For the text-containing cell, return its midpoint in (X, Y) coordinate format. 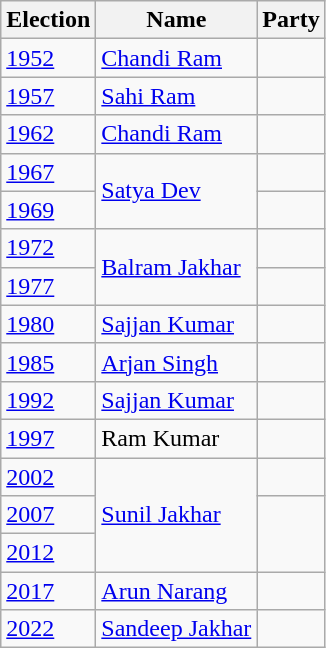
2002 (48, 477)
Name (176, 20)
1957 (48, 96)
1980 (48, 324)
1972 (48, 248)
Satya Dev (176, 191)
Ram Kumar (176, 438)
1992 (48, 400)
1969 (48, 210)
Sunil Jakhar (176, 515)
Party (291, 20)
2022 (48, 629)
Election (48, 20)
2007 (48, 515)
2012 (48, 553)
1967 (48, 172)
1997 (48, 438)
Balram Jakhar (176, 267)
1962 (48, 134)
1952 (48, 58)
2017 (48, 591)
1985 (48, 362)
Arun Narang (176, 591)
1977 (48, 286)
Arjan Singh (176, 362)
Sahi Ram (176, 96)
Sandeep Jakhar (176, 629)
